Determine the (x, y) coordinate at the center of the cell enclosing the given text.  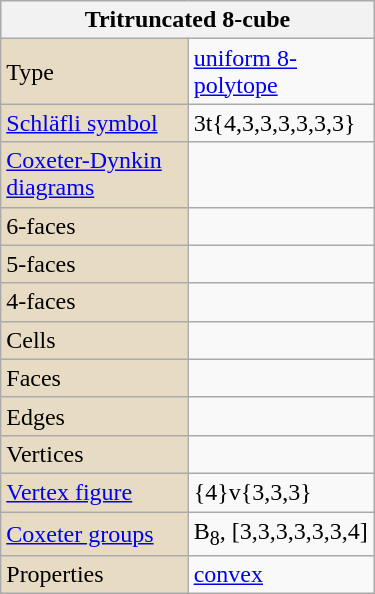
Vertex figure (94, 492)
uniform 8-polytope (281, 72)
6-faces (94, 226)
Coxeter-Dynkin diagrams (94, 174)
{4}v{3,3,3} (281, 492)
3t{4,3,3,3,3,3,3} (281, 123)
convex (281, 575)
4-faces (94, 302)
Type (94, 72)
Coxeter groups (94, 534)
Faces (94, 378)
Tritruncated 8-cube (188, 20)
5-faces (94, 264)
Edges (94, 416)
Vertices (94, 454)
Cells (94, 340)
Schläfli symbol (94, 123)
B8, [3,3,3,3,3,3,4] (281, 534)
Properties (94, 575)
